Determine the (x, y) coordinate at the center of the cell enclosing the given text.  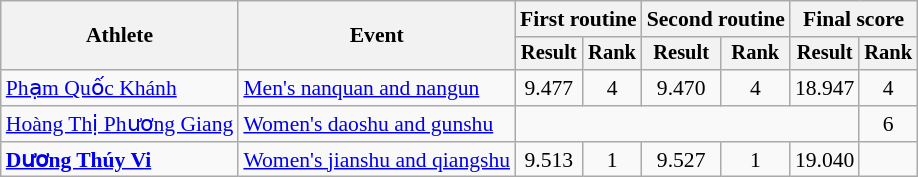
Second routine (716, 19)
18.947 (824, 88)
9.477 (548, 88)
Phạm Quốc Khánh (120, 88)
6 (888, 124)
First routine (578, 19)
Final score (854, 19)
Women's daoshu and gunshu (376, 124)
Hoàng Thị Phương Giang (120, 124)
Athlete (120, 36)
Men's nanquan and nangun (376, 88)
Event (376, 36)
9.470 (682, 88)
